Capture the cell that displays the provided text and extract its [x, y] central coordinate. 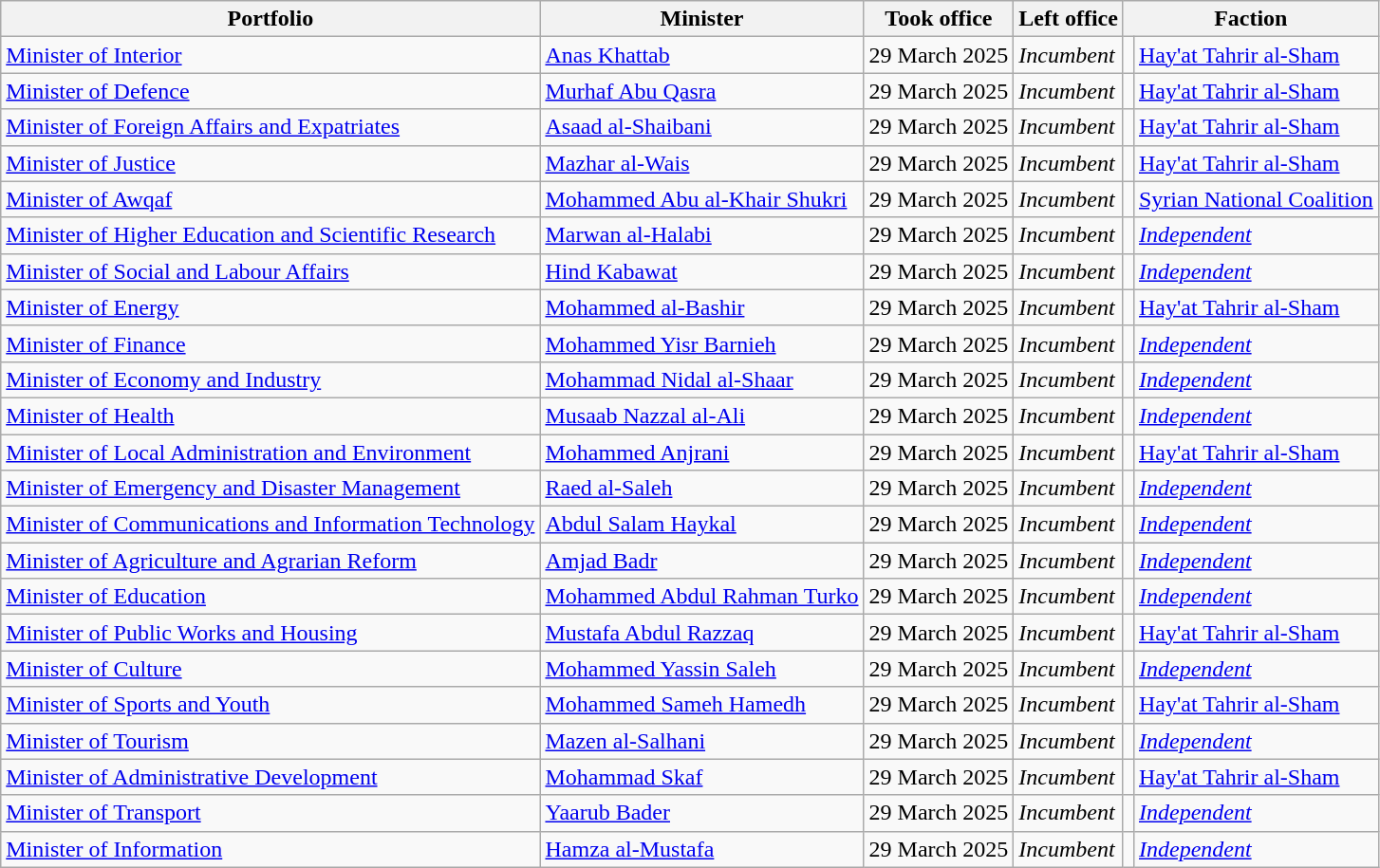
Minister of Administrative Development [270, 777]
Minister of Education [270, 597]
Syrian National Coalition [1256, 199]
Minister of Culture [270, 669]
Minister of Agriculture and Agrarian Reform [270, 561]
Minister [702, 19]
Minister of Information [270, 849]
Mazhar al-Wais [702, 163]
Took office [939, 19]
Minister of Local Administration and Environment [270, 452]
Murhaf Abu Qasra [702, 91]
Portfolio [270, 19]
Minister of Awqaf [270, 199]
Minister of Public Works and Housing [270, 633]
Minister of Economy and Industry [270, 379]
Mohammed al-Bashir [702, 307]
Yaarub Bader [702, 813]
Mohammed Yassin Saleh [702, 669]
Mohammed Anjrani [702, 452]
Marwan al-Halabi [702, 235]
Mohammed Abdul Rahman Turko [702, 597]
Minister of Health [270, 416]
Left office [1069, 19]
Minister of Sports and Youth [270, 705]
Mazen al-Salhani [702, 741]
Minister of Tourism [270, 741]
Abdul Salam Haykal [702, 525]
Minister of Defence [270, 91]
Hamza al-Mustafa [702, 849]
Mohammad Skaf [702, 777]
Mohammed Sameh Hamedh [702, 705]
Minister of Finance [270, 343]
Minister of Emergency and Disaster Management [270, 489]
Mohammed Abu al-Khair Shukri [702, 199]
Raed al-Saleh [702, 489]
Mohammad Nidal al-Shaar [702, 379]
Anas Khattab [702, 55]
Minister of Social and Labour Affairs [270, 271]
Minister of Higher Education and Scientific Research [270, 235]
Musaab Nazzal al-Ali [702, 416]
Minister of Communications and Information Technology [270, 525]
Faction [1251, 19]
Asaad al-Shaibani [702, 127]
Amjad Badr [702, 561]
Mustafa Abdul Razzaq [702, 633]
Hind Kabawat [702, 271]
Minister of Foreign Affairs and Expatriates [270, 127]
Minister of Justice [270, 163]
Minister of Interior [270, 55]
Mohammed Yisr Barnieh [702, 343]
Minister of Energy [270, 307]
Minister of Transport [270, 813]
